Provide the (x, y) coordinate of the cell's center where the given text is located.  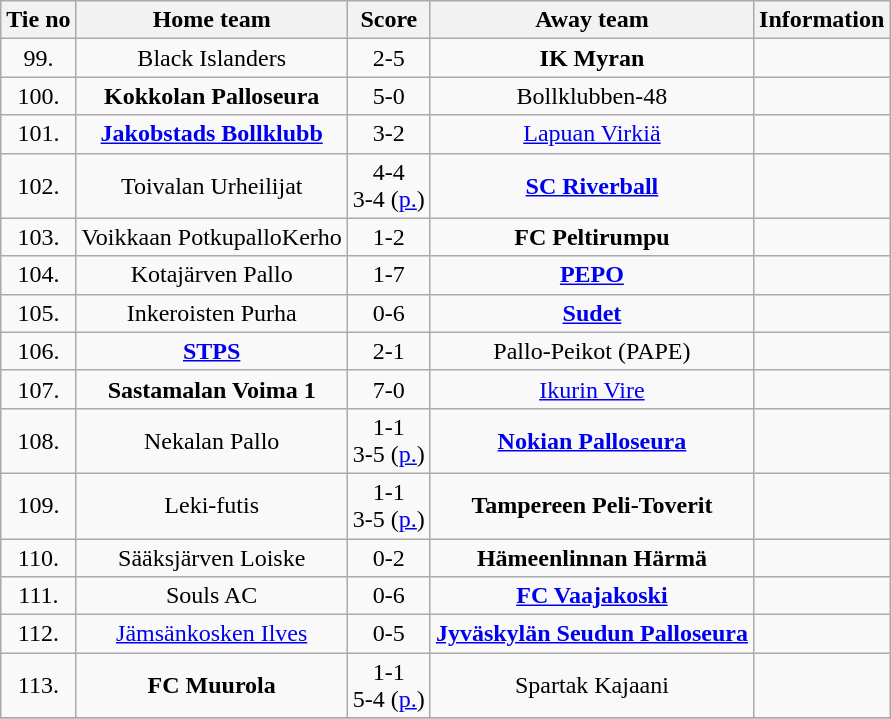
Leki-futis (212, 506)
IK Myran (592, 58)
111. (38, 596)
Jakobstads Bollklubb (212, 134)
Pallo-Peikot (PAPE) (592, 351)
Bollklubben-48 (592, 96)
109. (38, 506)
SC Riverball (592, 186)
Information (822, 20)
1-15-4 (p.) (388, 686)
5-0 (388, 96)
Away team (592, 20)
Tampereen Peli-Toverit (592, 506)
105. (38, 313)
99. (38, 58)
4-43-4 (p.) (388, 186)
3-2 (388, 134)
Black Islanders (212, 58)
101. (38, 134)
107. (38, 389)
Sastamalan Voima 1 (212, 389)
1-7 (388, 275)
106. (38, 351)
Jämsänkosken Ilves (212, 634)
1-2 (388, 237)
7-0 (388, 389)
Spartak Kajaani (592, 686)
0-2 (388, 557)
Sääksjärven Loiske (212, 557)
100. (38, 96)
2-1 (388, 351)
110. (38, 557)
Hämeenlinnan Härmä (592, 557)
Toivalan Urheilijat (212, 186)
Score (388, 20)
Sudet (592, 313)
Souls AC (212, 596)
Inkeroisten Purha (212, 313)
Lapuan Virkiä (592, 134)
Kokkolan Palloseura (212, 96)
Nekalan Pallo (212, 440)
Tie no (38, 20)
Nokian Palloseura (592, 440)
PEPO (592, 275)
Ikurin Vire (592, 389)
103. (38, 237)
FC Vaajakoski (592, 596)
113. (38, 686)
FC Muurola (212, 686)
2-5 (388, 58)
Kotajärven Pallo (212, 275)
104. (38, 275)
0-5 (388, 634)
FC Peltirumpu (592, 237)
102. (38, 186)
Jyväskylän Seudun Palloseura (592, 634)
Home team (212, 20)
STPS (212, 351)
Voikkaan PotkupalloKerho (212, 237)
112. (38, 634)
108. (38, 440)
